Output the [x, y] coordinate of the center of the cell containing the given text.  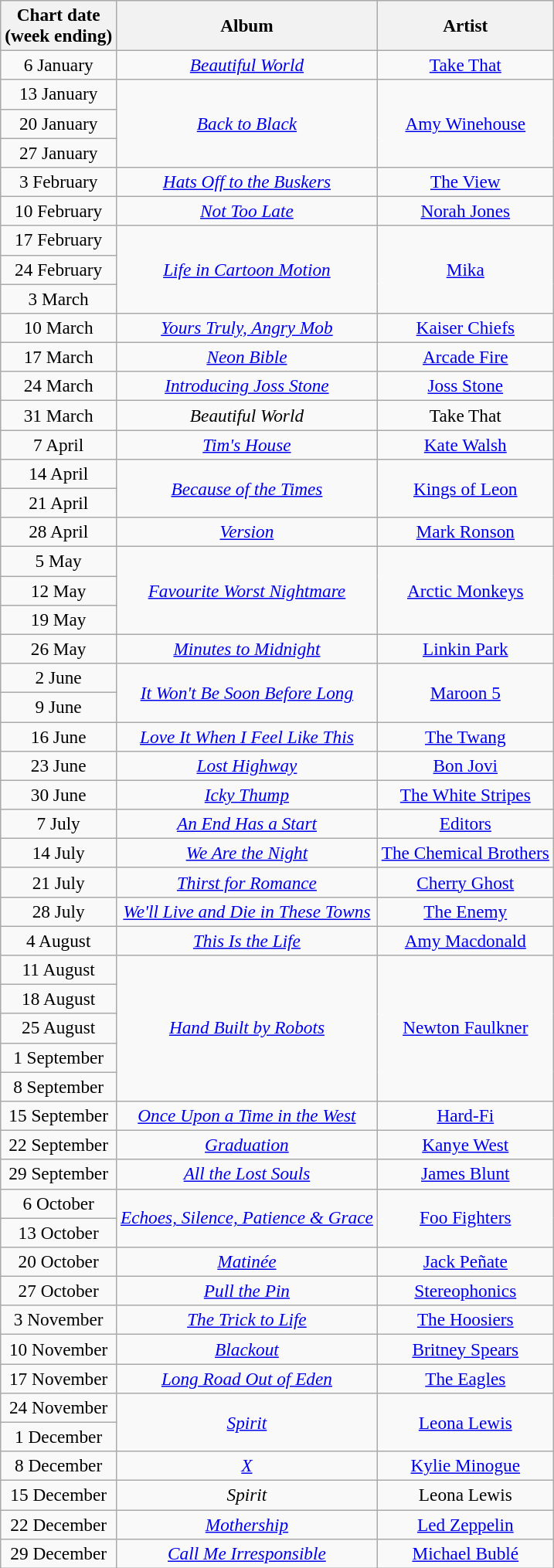
17 February [59, 240]
7 April [59, 444]
24 March [59, 386]
Because of the Times [247, 488]
Cherry Ghost [465, 882]
Kanye West [465, 1145]
Artist [465, 25]
Led Zeppelin [465, 1524]
9 June [59, 707]
The Enemy [465, 911]
21 July [59, 882]
Life in Cartoon Motion [247, 269]
Kaiser Chiefs [465, 328]
Neon Bible [247, 357]
Lost Highway [247, 765]
Editors [465, 823]
Norah Jones [465, 211]
Icky Thump [247, 795]
Joss Stone [465, 386]
The Chemical Brothers [465, 853]
16 June [59, 736]
7 July [59, 823]
21 April [59, 503]
17 March [59, 357]
We Are the Night [247, 853]
Amy Macdonald [465, 940]
28 April [59, 532]
30 June [59, 795]
Linkin Park [465, 649]
The Twang [465, 736]
27 October [59, 1291]
Kate Walsh [465, 444]
All the Lost Souls [247, 1174]
26 May [59, 649]
25 August [59, 1028]
Jack Peñate [465, 1261]
Newton Faulkner [465, 1027]
3 November [59, 1320]
Matinée [247, 1261]
Graduation [247, 1145]
The Eagles [465, 1378]
James Blunt [465, 1174]
11 August [59, 969]
Mark Ronson [465, 532]
The View [465, 182]
6 October [59, 1203]
Kings of Leon [465, 488]
Stereophonics [465, 1291]
Hard-Fi [465, 1115]
An End Has a Start [247, 823]
Minutes to Midnight [247, 649]
Yours Truly, Angry Mob [247, 328]
14 July [59, 853]
Bon Jovi [465, 765]
22 December [59, 1524]
8 September [59, 1086]
29 September [59, 1174]
Hand Built by Robots [247, 1027]
18 August [59, 999]
It Won't Be Soon Before Long [247, 692]
The Hoosiers [465, 1320]
Once Upon a Time in the West [247, 1115]
Arcade Fire [465, 357]
Kylie Minogue [465, 1466]
Love It When I Feel Like This [247, 736]
Michael Bublé [465, 1553]
6 January [59, 65]
29 December [59, 1553]
Tim's House [247, 444]
13 January [59, 94]
3 February [59, 182]
Amy Winehouse [465, 124]
15 December [59, 1495]
Call Me Irresponsible [247, 1553]
17 November [59, 1378]
27 January [59, 152]
The White Stripes [465, 795]
15 September [59, 1115]
1 December [59, 1437]
31 March [59, 415]
28 July [59, 911]
Not Too Late [247, 211]
Mika [465, 269]
2 June [59, 677]
14 April [59, 473]
3 March [59, 298]
Arctic Monkeys [465, 590]
Maroon 5 [465, 692]
Foo Fighters [465, 1218]
Chart date(week ending) [59, 25]
10 November [59, 1349]
13 October [59, 1232]
Version [247, 532]
Britney Spears [465, 1349]
Echoes, Silence, Patience & Grace [247, 1218]
Favourite Worst Nightmare [247, 590]
20 January [59, 124]
We'll Live and Die in These Towns [247, 911]
Back to Black [247, 124]
24 February [59, 270]
20 October [59, 1261]
22 September [59, 1145]
5 May [59, 561]
Blackout [247, 1349]
This Is the Life [247, 940]
12 May [59, 590]
Hats Off to the Buskers [247, 182]
4 August [59, 940]
19 May [59, 619]
Pull the Pin [247, 1291]
Introducing Joss Stone [247, 386]
24 November [59, 1407]
The Trick to Life [247, 1320]
Album [247, 25]
23 June [59, 765]
10 March [59, 328]
Thirst for Romance [247, 882]
X [247, 1466]
Mothership [247, 1524]
Long Road Out of Eden [247, 1378]
1 September [59, 1057]
10 February [59, 211]
8 December [59, 1466]
